Extract the (X, Y) coordinate from the center of the cell holding the provided text.  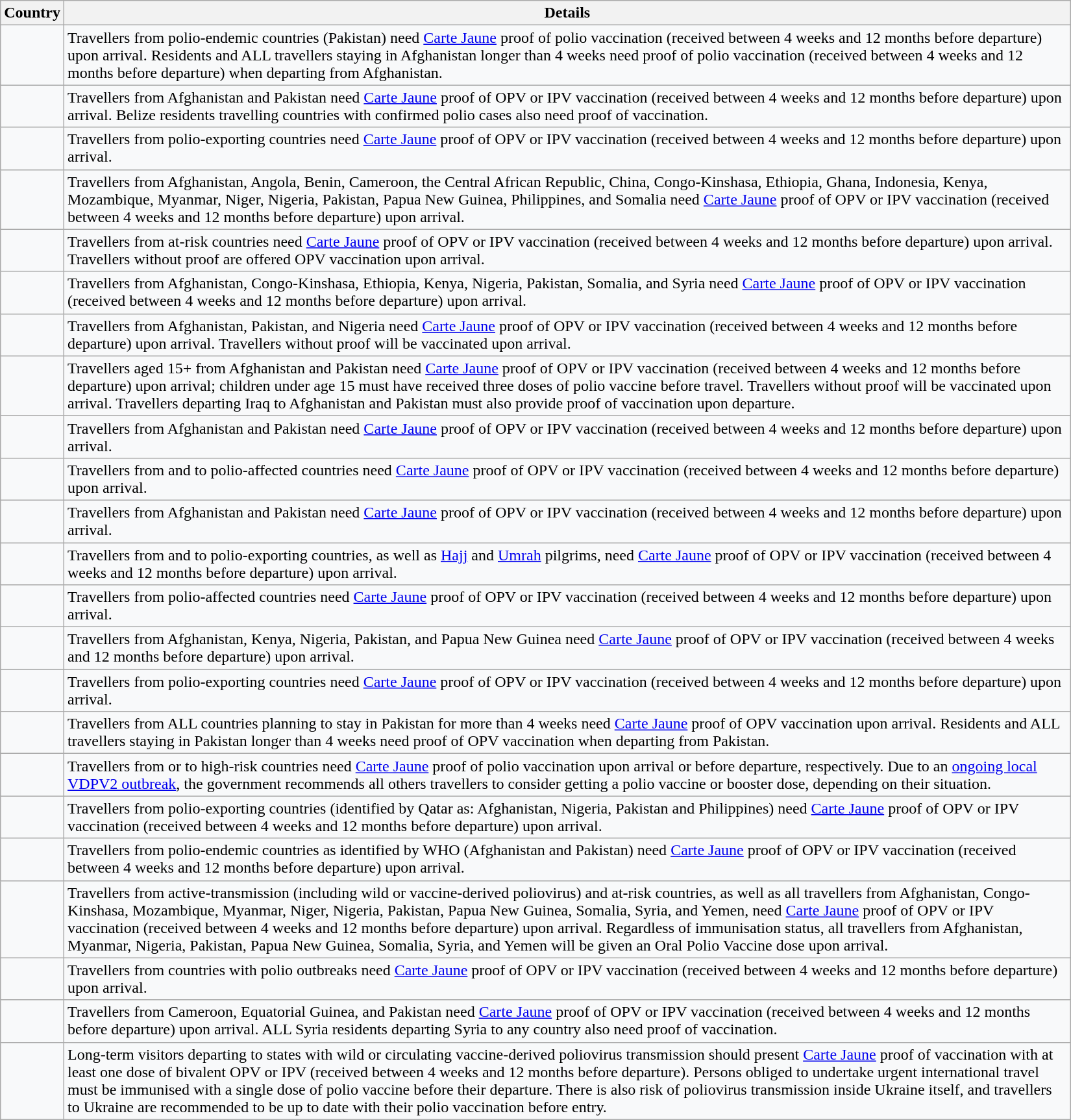
Details (567, 13)
Country (32, 13)
